Return the (X, Y) coordinate for the center point of the cell that contains the specified text.  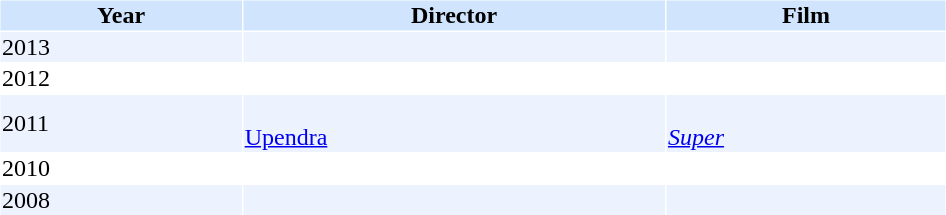
Director (454, 15)
2011 (120, 124)
2008 (120, 200)
Super (806, 124)
2010 (120, 169)
2013 (120, 47)
Film (806, 15)
Upendra (454, 124)
2012 (120, 79)
Year (120, 15)
